Pinpoint the cell where the given text exists, returning its (X, Y) midpoint coordinate. 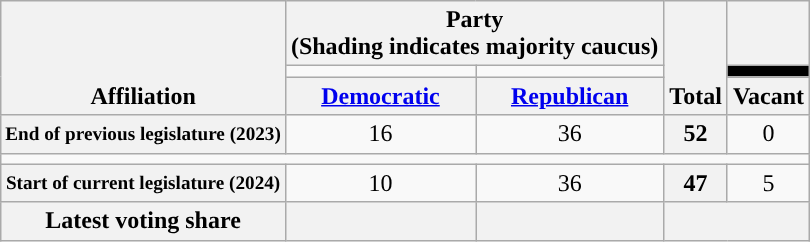
Total (696, 58)
5 (768, 183)
Vacant (768, 96)
Affiliation (144, 58)
Republican (570, 96)
10 (380, 183)
Democratic (380, 96)
47 (696, 183)
End of previous legislature (2023) (144, 134)
52 (696, 134)
Party (Shading indicates majority caucus) (474, 34)
Start of current legislature (2024) (144, 183)
0 (768, 134)
Latest voting share (144, 221)
16 (380, 134)
